Capture the cell that displays the provided text and extract its [x, y] central coordinate. 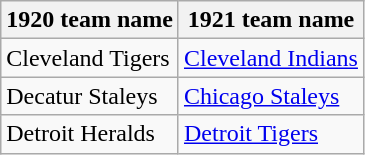
Detroit Heralds [90, 134]
1921 team name [270, 20]
Detroit Tigers [270, 134]
Chicago Staleys [270, 96]
1920 team name [90, 20]
Decatur Staleys [90, 96]
Cleveland Indians [270, 58]
Cleveland Tigers [90, 58]
